For the text-containing cell, return its midpoint in [X, Y] coordinate format. 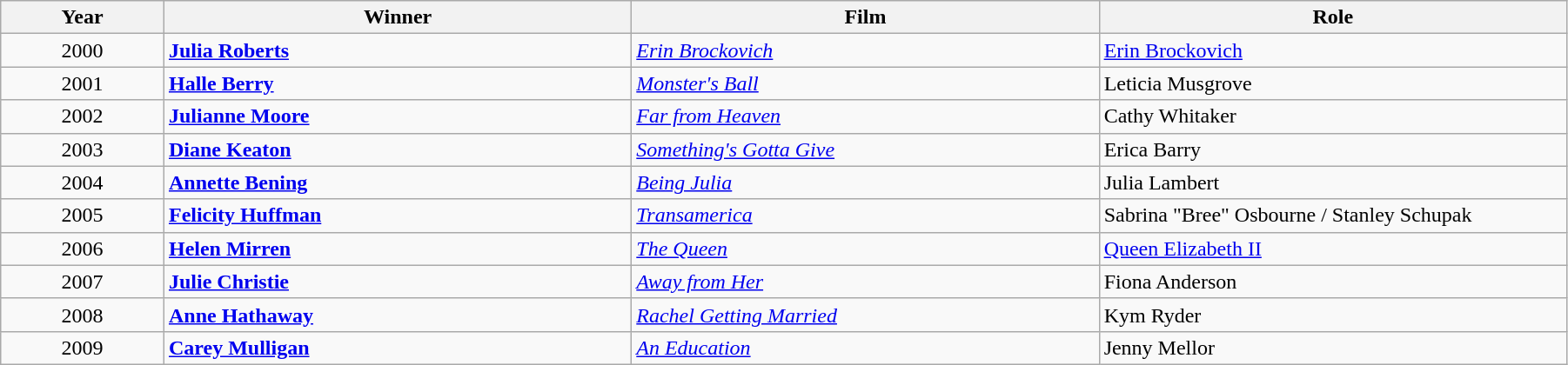
Carey Mulligan [397, 348]
Kym Ryder [1333, 315]
Julie Christie [397, 282]
Leticia Musgrove [1333, 83]
Rachel Getting Married [865, 315]
Being Julia [865, 182]
2008 [83, 315]
2003 [83, 149]
2004 [83, 182]
Fiona Anderson [1333, 282]
The Queen [865, 249]
Monster's Ball [865, 83]
2001 [83, 83]
2007 [83, 282]
Annette Bening [397, 182]
Halle Berry [397, 83]
Julia Roberts [397, 50]
Diane Keaton [397, 149]
Erica Barry [1333, 149]
Felicity Huffman [397, 216]
Away from Her [865, 282]
2006 [83, 249]
Film [865, 17]
Queen Elizabeth II [1333, 249]
An Education [865, 348]
Transamerica [865, 216]
Jenny Mellor [1333, 348]
Cathy Whitaker [1333, 116]
Sabrina "Bree" Osbourne / Stanley Schupak [1333, 216]
Anne Hathaway [397, 315]
Julianne Moore [397, 116]
2000 [83, 50]
2002 [83, 116]
Helen Mirren [397, 249]
2009 [83, 348]
Winner [397, 17]
Something's Gotta Give [865, 149]
Julia Lambert [1333, 182]
Far from Heaven [865, 116]
Year [83, 17]
Role [1333, 17]
2005 [83, 216]
